Detect which cell encompasses the target text, then output its [X, Y] center coordinate. 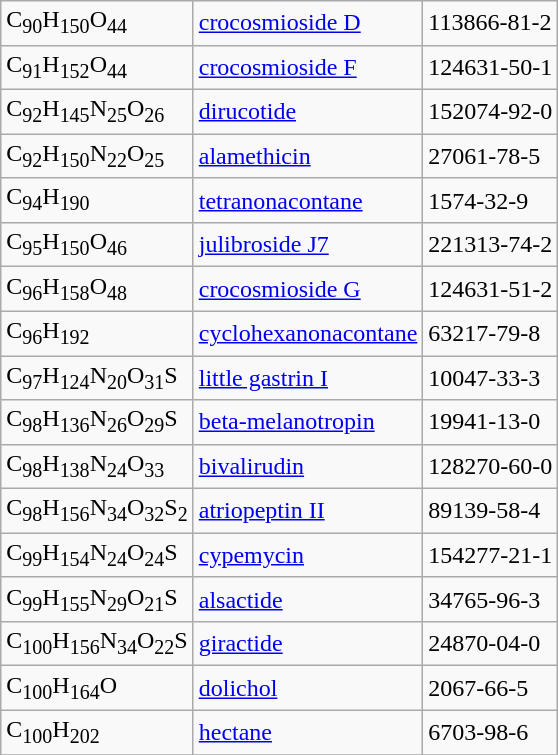
19941-13-0 [490, 422]
C100H156N34O22S [97, 644]
C92H150N22O25 [97, 156]
beta-melanotropin [308, 422]
C99H155N29O21S [97, 599]
C98H156N34O32S2 [97, 511]
89139-58-4 [490, 511]
dirucotide [308, 111]
152074-92-0 [490, 111]
cypemycin [308, 555]
julibroside J7 [308, 244]
crocosmioside D [308, 23]
1574-32-9 [490, 200]
27061-78-5 [490, 156]
atriopeptin II [308, 511]
C95H150O46 [97, 244]
crocosmioside G [308, 289]
little gastrin I [308, 378]
giractide [308, 644]
154277-21-1 [490, 555]
128270-60-0 [490, 466]
C97H124N20O31S [97, 378]
C90H150O44 [97, 23]
C98H138N24O33 [97, 466]
C94H190 [97, 200]
C100H164O [97, 688]
6703-98-6 [490, 732]
C92H145N25O26 [97, 111]
bivalirudin [308, 466]
alsactide [308, 599]
tetranonacontane [308, 200]
C96H192 [97, 333]
cyclohexanonacontane [308, 333]
dolichol [308, 688]
63217-79-8 [490, 333]
124631-51-2 [490, 289]
C98H136N26O29S [97, 422]
hectane [308, 732]
C100H202 [97, 732]
2067-66-5 [490, 688]
34765-96-3 [490, 599]
C91H152O44 [97, 67]
24870-04-0 [490, 644]
C99H154N24O24S [97, 555]
C96H158O48 [97, 289]
113866-81-2 [490, 23]
alamethicin [308, 156]
221313-74-2 [490, 244]
124631-50-1 [490, 67]
10047-33-3 [490, 378]
crocosmioside F [308, 67]
